Output the [x, y] coordinate of the center of the cell containing the given text.  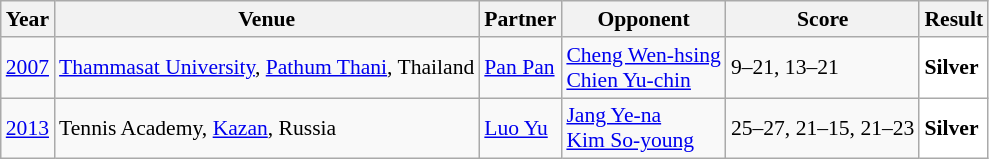
Score [823, 19]
Pan Pan [520, 68]
Jang Ye-na Kim So-young [643, 128]
Opponent [643, 19]
Partner [520, 19]
Venue [266, 19]
Result [954, 19]
25–27, 21–15, 21–23 [823, 128]
Tennis Academy, Kazan, Russia [266, 128]
2007 [28, 68]
Cheng Wen-hsing Chien Yu-chin [643, 68]
Thammasat University, Pathum Thani, Thailand [266, 68]
Year [28, 19]
9–21, 13–21 [823, 68]
Luo Yu [520, 128]
2013 [28, 128]
